Extract the (x, y) coordinate from the center of the cell holding the provided text.  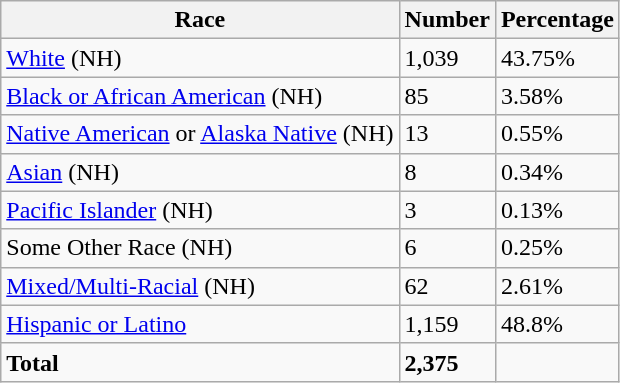
0.13% (557, 210)
6 (447, 248)
62 (447, 286)
1,039 (447, 58)
48.8% (557, 324)
0.25% (557, 248)
Mixed/Multi-Racial (NH) (200, 286)
0.55% (557, 134)
0.34% (557, 172)
2.61% (557, 286)
1,159 (447, 324)
Pacific Islander (NH) (200, 210)
43.75% (557, 58)
Black or African American (NH) (200, 96)
8 (447, 172)
2,375 (447, 362)
Race (200, 20)
Percentage (557, 20)
13 (447, 134)
3.58% (557, 96)
Total (200, 362)
85 (447, 96)
Hispanic or Latino (200, 324)
Native American or Alaska Native (NH) (200, 134)
Number (447, 20)
3 (447, 210)
Some Other Race (NH) (200, 248)
White (NH) (200, 58)
Asian (NH) (200, 172)
